Scan for the cell matching the given text and deliver its (X, Y) coordinate at center. 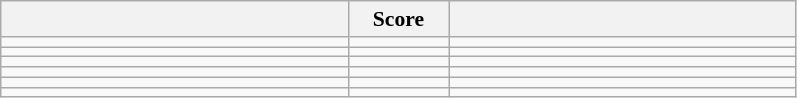
Score (398, 19)
